Extract the [x, y] coordinate from the center of the cell holding the provided text.  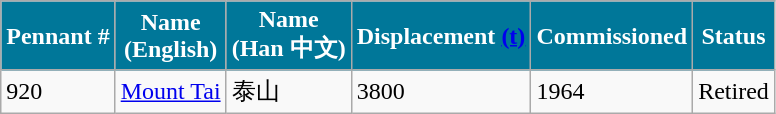
泰山 [288, 92]
Retired [734, 92]
Displacement (t) [441, 36]
1964 [612, 92]
Name(Han 中文) [288, 36]
Status [734, 36]
Commissioned [612, 36]
Mount Tai [170, 92]
Pennant # [58, 36]
3800 [441, 92]
920 [58, 92]
Name(English) [170, 36]
